Find where the given text appears and provide that cell's center as [X, Y] coordinate. 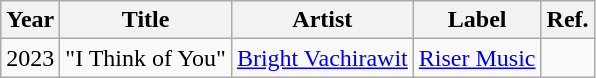
"I Think of You" [146, 58]
Bright Vachirawit [322, 58]
Ref. [568, 20]
2023 [30, 58]
Riser Music [477, 58]
Artist [322, 20]
Label [477, 20]
Title [146, 20]
Year [30, 20]
